Find where the given text appears and provide that cell's center as (X, Y) coordinate. 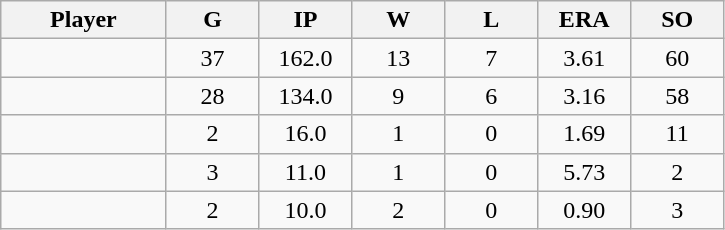
28 (212, 96)
3.61 (584, 58)
ERA (584, 20)
134.0 (306, 96)
7 (492, 58)
3.16 (584, 96)
0.90 (584, 210)
60 (678, 58)
16.0 (306, 134)
6 (492, 96)
37 (212, 58)
1.69 (584, 134)
9 (398, 96)
58 (678, 96)
11 (678, 134)
L (492, 20)
IP (306, 20)
13 (398, 58)
SO (678, 20)
162.0 (306, 58)
G (212, 20)
Player (84, 20)
5.73 (584, 172)
11.0 (306, 172)
W (398, 20)
10.0 (306, 210)
